Identify which cell holds the provided text, then report its (X, Y) central coordinate. 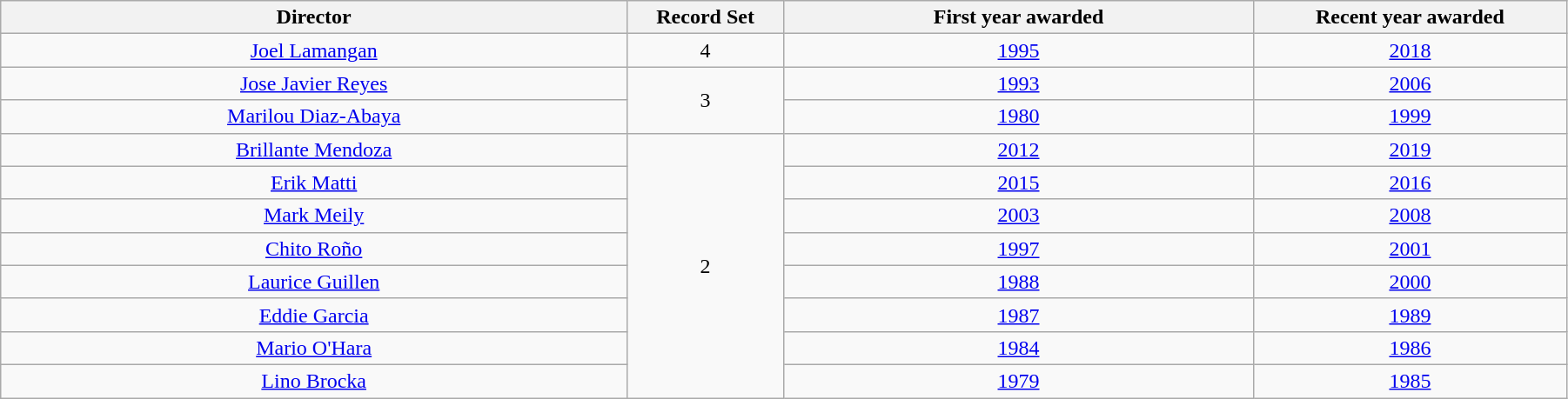
1985 (1410, 381)
Chito Roño (314, 249)
2019 (1410, 150)
1995 (1019, 50)
1999 (1410, 116)
1987 (1019, 315)
Laurice Guillen (314, 282)
Record Set (706, 17)
3 (706, 100)
1986 (1410, 348)
Mark Meily (314, 216)
2006 (1410, 83)
Mario O'Hara (314, 348)
1993 (1019, 83)
2018 (1410, 50)
Erik Matti (314, 183)
Jose Javier Reyes (314, 83)
2000 (1410, 282)
2012 (1019, 150)
Joel Lamangan (314, 50)
First year awarded (1019, 17)
Director (314, 17)
Recent year awarded (1410, 17)
2003 (1019, 216)
1984 (1019, 348)
2008 (1410, 216)
Eddie Garcia (314, 315)
2 (706, 265)
Lino Brocka (314, 381)
2016 (1410, 183)
4 (706, 50)
Brillante Mendoza (314, 150)
Marilou Diaz-Abaya (314, 116)
1997 (1019, 249)
1979 (1019, 381)
1980 (1019, 116)
1989 (1410, 315)
1988 (1019, 282)
2015 (1019, 183)
2001 (1410, 249)
